Scan for the cell matching the given text and deliver its (x, y) coordinate at center. 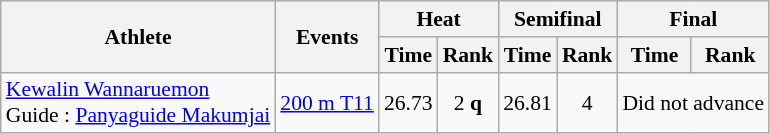
Final (693, 19)
Kewalin Wannaruemon Guide : Panyaguide Makumjai (138, 102)
Athlete (138, 36)
Heat (438, 19)
Semifinal (558, 19)
26.81 (528, 102)
4 (588, 102)
2 q (468, 102)
Events (327, 36)
200 m T11 (327, 102)
Did not advance (693, 102)
26.73 (408, 102)
